Return the (x, y) coordinate for the center point of the cell that contains the specified text.  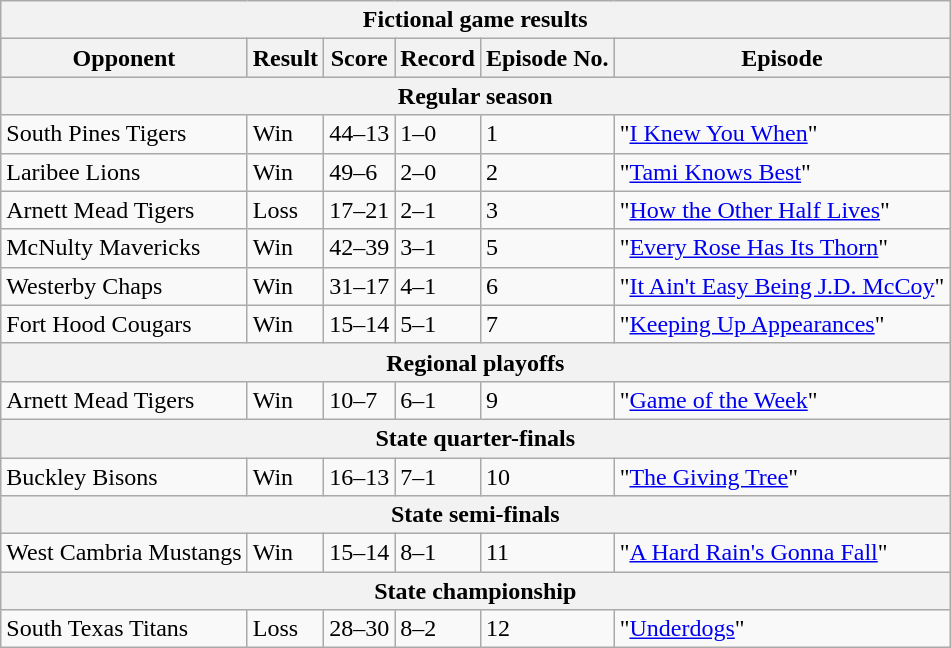
1–0 (438, 134)
Result (285, 58)
South Pines Tigers (124, 134)
2–1 (438, 210)
State championship (476, 591)
Episode No. (547, 58)
7 (547, 324)
42–39 (360, 248)
"The Giving Tree" (782, 477)
"Keeping Up Appearances" (782, 324)
State quarter-finals (476, 438)
10 (547, 477)
"Tami Knows Best" (782, 172)
6–1 (438, 400)
"Underdogs" (782, 629)
3 (547, 210)
8–1 (438, 553)
8–2 (438, 629)
4–1 (438, 286)
16–13 (360, 477)
6 (547, 286)
Regional playoffs (476, 362)
"Every Rose Has Its Thorn" (782, 248)
2 (547, 172)
South Texas Titans (124, 629)
Episode (782, 58)
5–1 (438, 324)
7–1 (438, 477)
McNulty Mavericks (124, 248)
1 (547, 134)
11 (547, 553)
3–1 (438, 248)
"I Knew You When" (782, 134)
Score (360, 58)
Regular season (476, 96)
9 (547, 400)
2–0 (438, 172)
State semi-finals (476, 515)
31–17 (360, 286)
Westerby Chaps (124, 286)
Laribee Lions (124, 172)
Fort Hood Cougars (124, 324)
17–21 (360, 210)
Opponent (124, 58)
5 (547, 248)
49–6 (360, 172)
"Game of the Week" (782, 400)
28–30 (360, 629)
"How the Other Half Lives" (782, 210)
12 (547, 629)
Buckley Bisons (124, 477)
44–13 (360, 134)
West Cambria Mustangs (124, 553)
10–7 (360, 400)
Record (438, 58)
Fictional game results (476, 20)
"It Ain't Easy Being J.D. McCoy" (782, 286)
"A Hard Rain's Gonna Fall" (782, 553)
